For the text-containing cell, return its midpoint in (x, y) coordinate format. 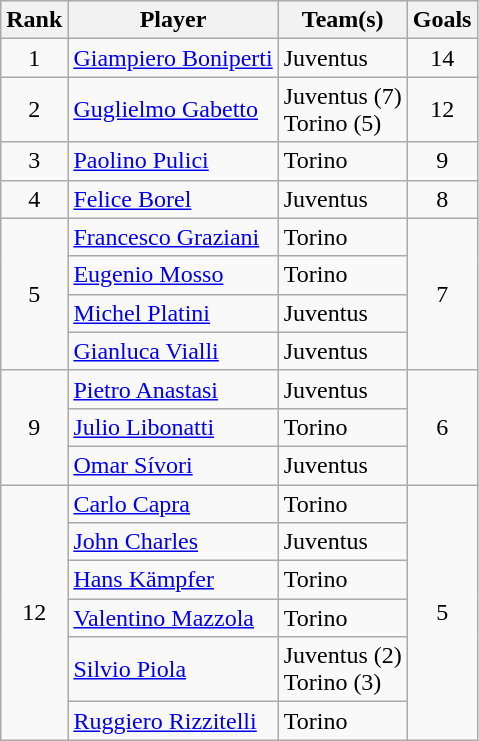
Paolino Pulici (173, 161)
Giampiero Boniperti (173, 58)
14 (442, 58)
Ruggiero Rizzitelli (173, 721)
John Charles (173, 542)
Goals (442, 20)
Carlo Capra (173, 503)
Guglielmo Gabetto (173, 110)
Omar Sívori (173, 465)
Eugenio Mosso (173, 275)
8 (442, 199)
1 (34, 58)
Julio Libonatti (173, 427)
Silvio Piola (173, 670)
Francesco Graziani (173, 237)
Felice Borel (173, 199)
Juventus (2)Torino (3) (342, 670)
4 (34, 199)
Hans Kämpfer (173, 580)
Gianluca Vialli (173, 351)
Michel Platini (173, 313)
3 (34, 161)
Team(s) (342, 20)
Rank (34, 20)
7 (442, 294)
Valentino Mazzola (173, 618)
Player (173, 20)
2 (34, 110)
Pietro Anastasi (173, 389)
6 (442, 427)
Juventus (7)Torino (5) (342, 110)
